Extract the (X, Y) coordinate from the center of the cell holding the provided text.  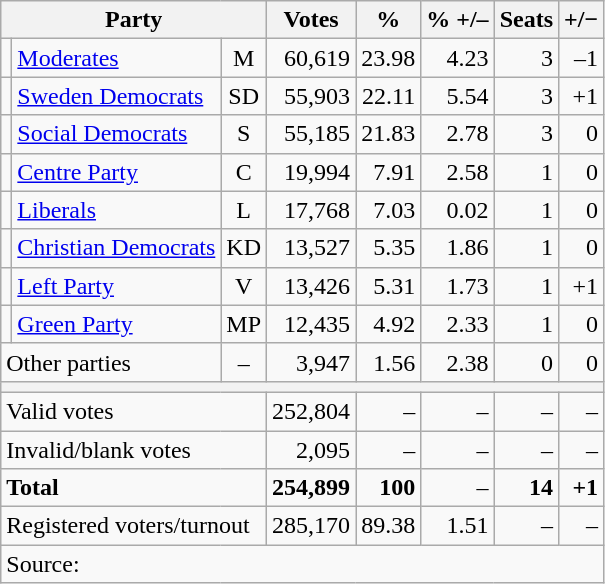
Registered voters/turnout (134, 526)
2.33 (458, 324)
Valid votes (134, 411)
4.92 (388, 324)
5.35 (388, 248)
254,899 (312, 488)
% (388, 20)
% +/– (458, 20)
S (244, 134)
55,185 (312, 134)
2.58 (458, 172)
19,994 (312, 172)
–1 (582, 58)
4.23 (458, 58)
3,947 (312, 362)
SD (244, 96)
MP (244, 324)
0.02 (458, 210)
1.56 (388, 362)
Sweden Democrats (116, 96)
100 (388, 488)
Green Party (116, 324)
2.38 (458, 362)
Social Democrats (116, 134)
7.91 (388, 172)
Moderates (116, 58)
Invalid/blank votes (134, 449)
7.03 (388, 210)
Total (134, 488)
Party (134, 20)
C (244, 172)
+/− (582, 20)
60,619 (312, 58)
L (244, 210)
V (244, 286)
13,426 (312, 286)
14 (526, 488)
1.86 (458, 248)
23.98 (388, 58)
Christian Democrats (116, 248)
5.54 (458, 96)
89.38 (388, 526)
KD (244, 248)
2.78 (458, 134)
1.73 (458, 286)
22.11 (388, 96)
Seats (526, 20)
17,768 (312, 210)
13,527 (312, 248)
Other parties (111, 362)
2,095 (312, 449)
5.31 (388, 286)
Votes (312, 20)
Source: (302, 564)
285,170 (312, 526)
252,804 (312, 411)
M (244, 58)
Left Party (116, 286)
Liberals (116, 210)
12,435 (312, 324)
Centre Party (116, 172)
55,903 (312, 96)
1.51 (458, 526)
21.83 (388, 134)
